Detect which cell encompasses the target text, then output its [X, Y] center coordinate. 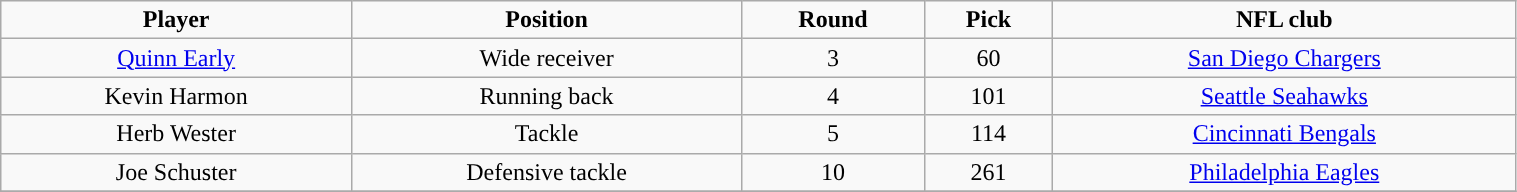
Position [547, 20]
Defensive tackle [547, 172]
5 [834, 134]
3 [834, 58]
Pick [988, 20]
Kevin Harmon [176, 96]
Joe Schuster [176, 172]
4 [834, 96]
Running back [547, 96]
Quinn Early [176, 58]
101 [988, 96]
Philadelphia Eagles [1284, 172]
San Diego Chargers [1284, 58]
Player [176, 20]
NFL club [1284, 20]
Cincinnati Bengals [1284, 134]
Seattle Seahawks [1284, 96]
60 [988, 58]
Tackle [547, 134]
10 [834, 172]
Wide receiver [547, 58]
261 [988, 172]
114 [988, 134]
Herb Wester [176, 134]
Round [834, 20]
